Pinpoint the cell where the given text exists, returning its (x, y) midpoint coordinate. 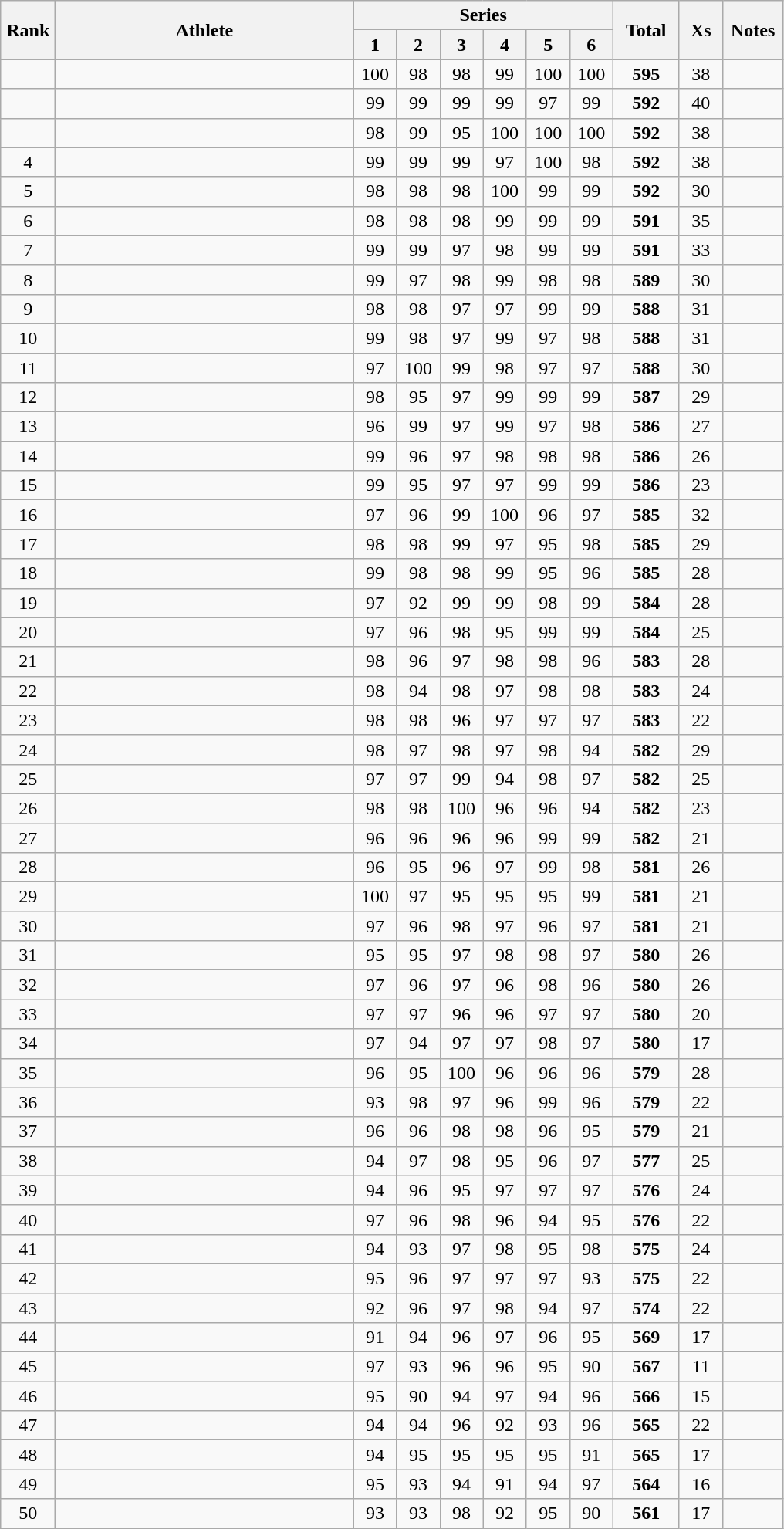
50 (28, 1514)
Series (483, 15)
48 (28, 1455)
Total (646, 30)
587 (646, 397)
49 (28, 1484)
9 (28, 309)
42 (28, 1278)
574 (646, 1308)
10 (28, 338)
8 (28, 279)
19 (28, 603)
7 (28, 250)
45 (28, 1367)
Notes (753, 30)
577 (646, 1161)
13 (28, 427)
46 (28, 1396)
14 (28, 456)
Xs (701, 30)
561 (646, 1514)
41 (28, 1249)
2 (418, 45)
595 (646, 74)
564 (646, 1484)
3 (461, 45)
34 (28, 1044)
39 (28, 1190)
47 (28, 1426)
18 (28, 573)
1 (375, 45)
566 (646, 1396)
Athlete (204, 30)
12 (28, 397)
589 (646, 279)
Rank (28, 30)
567 (646, 1367)
36 (28, 1102)
44 (28, 1338)
43 (28, 1308)
569 (646, 1338)
37 (28, 1132)
